For the text-containing cell, return its midpoint in (x, y) coordinate format. 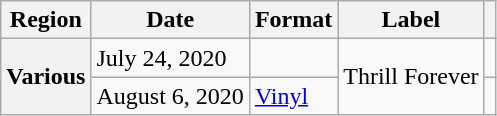
Various (46, 77)
Vinyl (293, 96)
Thrill Forever (411, 77)
July 24, 2020 (170, 58)
August 6, 2020 (170, 96)
Label (411, 20)
Format (293, 20)
Date (170, 20)
Region (46, 20)
